Return the [x, y] coordinate for the center point of the cell that contains the specified text.  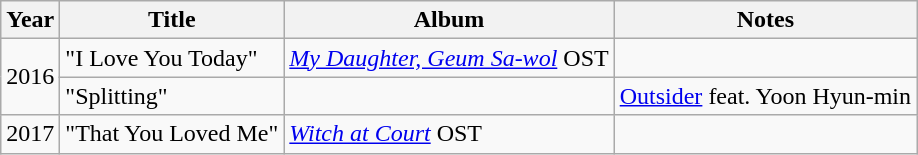
Title [172, 20]
Notes [765, 20]
Witch at Court OST [449, 134]
"I Love You Today" [172, 58]
Outsider feat. Yoon Hyun-min [765, 96]
2016 [30, 77]
Year [30, 20]
My Daughter, Geum Sa-wol OST [449, 58]
"That You Loved Me" [172, 134]
Album [449, 20]
2017 [30, 134]
"Splitting" [172, 96]
